Pinpoint the cell where the given text exists, returning its (X, Y) midpoint coordinate. 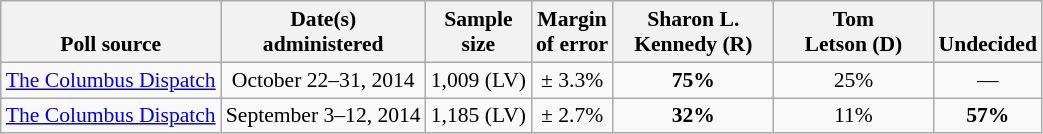
Date(s)administered (324, 32)
Samplesize (478, 32)
September 3–12, 2014 (324, 116)
57% (987, 116)
Sharon L.Kennedy (R) (693, 32)
1,185 (LV) (478, 116)
— (987, 80)
± 2.7% (572, 116)
Poll source (111, 32)
11% (853, 116)
Marginof error (572, 32)
± 3.3% (572, 80)
32% (693, 116)
TomLetson (D) (853, 32)
25% (853, 80)
1,009 (LV) (478, 80)
75% (693, 80)
October 22–31, 2014 (324, 80)
Undecided (987, 32)
